Output the [X, Y] coordinate of the center of the cell containing the given text.  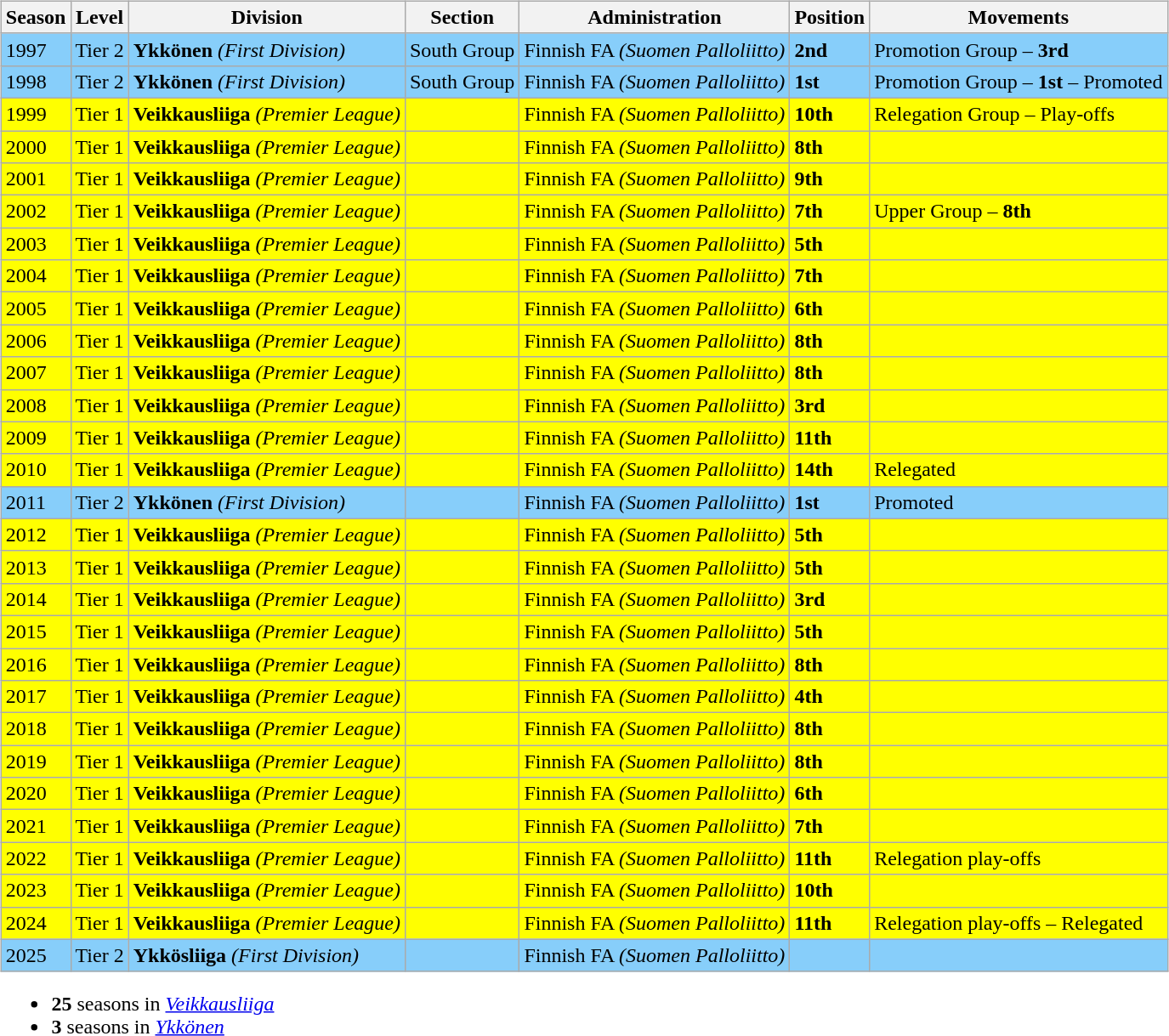
2009 [36, 438]
2025 [36, 955]
Relegated [1019, 470]
2003 [36, 244]
Level [99, 17]
2005 [36, 309]
Season [36, 17]
2008 [36, 405]
1997 [36, 49]
14th [830, 470]
2007 [36, 373]
2023 [36, 891]
Relegation play-offs [1019, 858]
2013 [36, 567]
2017 [36, 697]
2002 [36, 212]
2001 [36, 179]
Division [267, 17]
Section [462, 17]
1998 [36, 82]
2015 [36, 631]
2000 [36, 147]
Ykkösliiga (First Division) [267, 955]
2004 [36, 276]
Movements [1019, 17]
2019 [36, 761]
2024 [36, 923]
2022 [36, 858]
1999 [36, 114]
Position [830, 17]
Promotion Group – 1st – Promoted [1019, 82]
Upper Group – 8th [1019, 212]
2021 [36, 826]
Relegation play-offs – Relegated [1019, 923]
4th [830, 697]
Relegation Group – Play-offs [1019, 114]
Promotion Group – 3rd [1019, 49]
Administration [655, 17]
2012 [36, 535]
2018 [36, 729]
2016 [36, 664]
2011 [36, 502]
Promoted [1019, 502]
2020 [36, 794]
2nd [830, 49]
2014 [36, 599]
2006 [36, 341]
9th [830, 179]
2010 [36, 470]
